Provide the (x, y) coordinate of the cell's center where the given text is located.  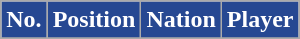
Nation (181, 20)
Player (260, 20)
Position (94, 20)
No. (24, 20)
